Extract the (X, Y) coordinate from the center of the cell holding the provided text.  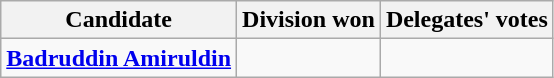
Candidate (119, 20)
Badruddin Amiruldin (119, 58)
Division won (309, 20)
Delegates' votes (466, 20)
